Determine the [X, Y] coordinate at the center of the cell enclosing the given text.  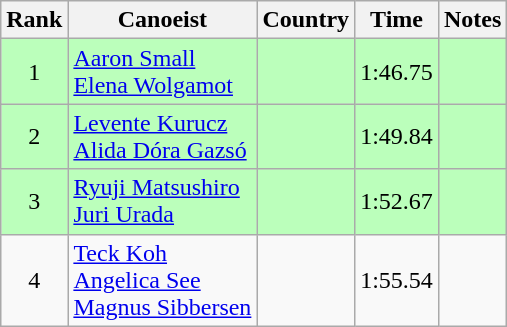
1:52.67 [397, 202]
Notes [472, 20]
1:49.84 [397, 136]
Time [397, 20]
3 [34, 202]
Rank [34, 20]
Ryuji MatsushiroJuri Urada [162, 202]
4 [34, 280]
Aaron SmallElena Wolgamot [162, 72]
Canoeist [162, 20]
2 [34, 136]
Teck KohAngelica SeeMagnus Sibbersen [162, 280]
1 [34, 72]
1:55.54 [397, 280]
1:46.75 [397, 72]
Levente KuruczAlida Dóra Gazsó [162, 136]
Country [306, 20]
